Return (x, y) of the center of cell containing provided text 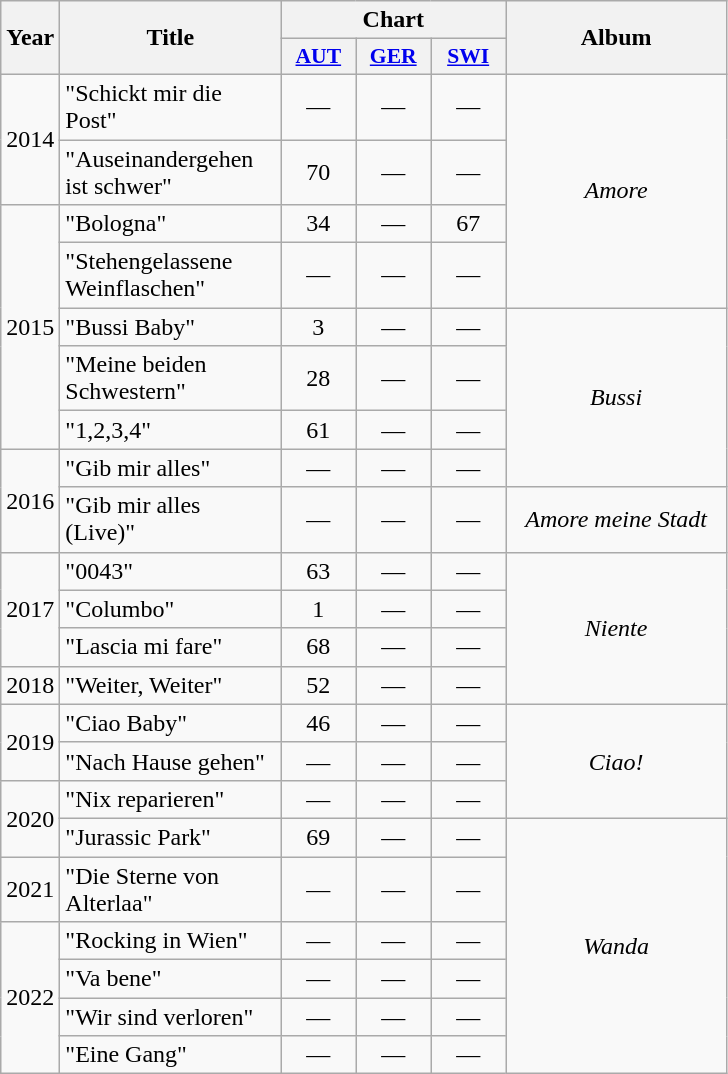
Title (170, 38)
68 (318, 647)
63 (318, 571)
"Lascia mi fare" (170, 647)
Year (30, 38)
GER (394, 57)
Niente (616, 628)
2022 (30, 998)
"Schickt mir die Post" (170, 106)
"Stehengelassene Weinflaschen" (170, 276)
"Nach Hause gehen" (170, 761)
"Columbo" (170, 609)
2021 (30, 888)
"Meine beiden Schwestern" (170, 378)
AUT (318, 57)
2015 (30, 327)
Album (616, 38)
"0043" (170, 571)
"Jurassic Park" (170, 837)
"Wir sind verloren" (170, 1017)
Amore (616, 190)
70 (318, 172)
"Bologna" (170, 224)
2018 (30, 685)
Wanda (616, 946)
46 (318, 723)
1 (318, 609)
"Weiter, Weiter" (170, 685)
69 (318, 837)
Amore meine Stadt (616, 520)
61 (318, 430)
"Bussi Baby" (170, 327)
2020 (30, 818)
2017 (30, 609)
67 (468, 224)
"Rocking in Wien" (170, 941)
"Auseinandergehen ist schwer" (170, 172)
Bussi (616, 398)
52 (318, 685)
2016 (30, 500)
28 (318, 378)
2014 (30, 139)
2019 (30, 742)
"1,2,3,4" (170, 430)
Chart (394, 20)
"Gib mir alles" (170, 468)
"Nix reparieren" (170, 799)
Ciao! (616, 761)
"Gib mir alles (Live)" (170, 520)
"Die Sterne von Alterlaa" (170, 888)
3 (318, 327)
"Ciao Baby" (170, 723)
SWI (468, 57)
"Eine Gang" (170, 1055)
34 (318, 224)
"Va bene" (170, 979)
